Find where the given text appears and provide that cell's center as [X, Y] coordinate. 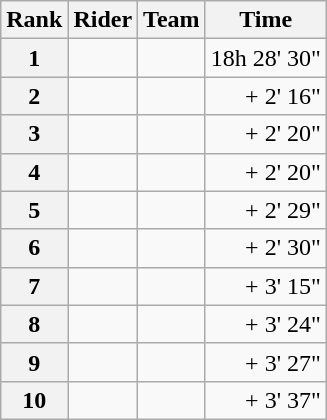
9 [34, 362]
18h 28' 30" [266, 58]
Time [266, 20]
+ 2' 29" [266, 210]
4 [34, 172]
Team [172, 20]
2 [34, 96]
10 [34, 400]
8 [34, 324]
5 [34, 210]
Rider [103, 20]
7 [34, 286]
Rank [34, 20]
+ 2' 30" [266, 248]
6 [34, 248]
+ 3' 15" [266, 286]
3 [34, 134]
+ 3' 37" [266, 400]
+ 3' 24" [266, 324]
1 [34, 58]
+ 2' 16" [266, 96]
+ 3' 27" [266, 362]
